Return (X, Y) of the center of cell containing provided text 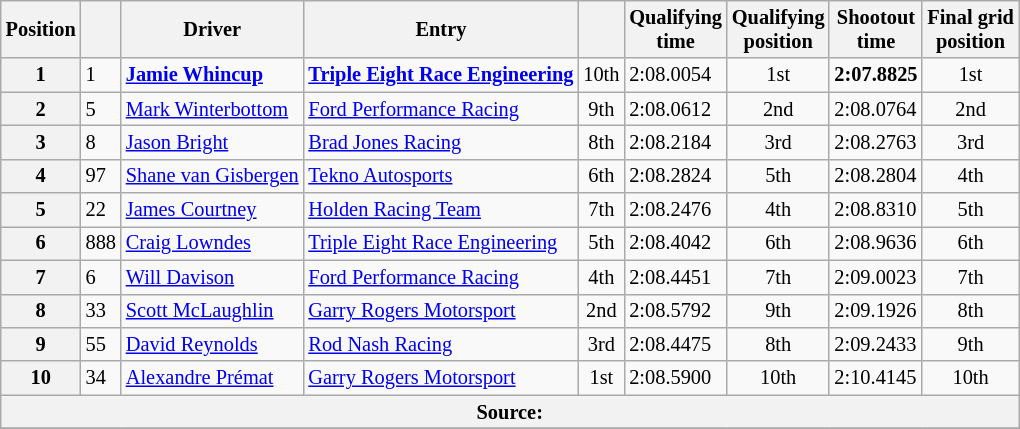
888 (101, 243)
2:08.2824 (676, 176)
7 (41, 277)
Rod Nash Racing (440, 344)
2:08.2184 (676, 142)
Final gridposition (970, 29)
4 (41, 176)
Position (41, 29)
Source: (510, 412)
2:08.0612 (676, 109)
2:08.4042 (676, 243)
97 (101, 176)
Holden Racing Team (440, 210)
2:08.2763 (876, 142)
2:08.9636 (876, 243)
9 (41, 344)
2:09.2433 (876, 344)
James Courtney (212, 210)
2:08.4475 (676, 344)
Mark Winterbottom (212, 109)
Tekno Autosports (440, 176)
2:08.5792 (676, 311)
2:08.2804 (876, 176)
2:09.1926 (876, 311)
2 (41, 109)
2:10.4145 (876, 378)
2:07.8825 (876, 75)
10 (41, 378)
22 (101, 210)
Craig Lowndes (212, 243)
Driver (212, 29)
Qualifyingposition (778, 29)
2:08.4451 (676, 277)
2:08.2476 (676, 210)
Jason Bright (212, 142)
2:08.8310 (876, 210)
Jamie Whincup (212, 75)
Brad Jones Racing (440, 142)
Scott McLaughlin (212, 311)
2:08.0764 (876, 109)
2:08.5900 (676, 378)
33 (101, 311)
55 (101, 344)
Shootouttime (876, 29)
David Reynolds (212, 344)
34 (101, 378)
Entry (440, 29)
2:09.0023 (876, 277)
Will Davison (212, 277)
Alexandre Prémat (212, 378)
3 (41, 142)
2:08.0054 (676, 75)
Shane van Gisbergen (212, 176)
Qualifyingtime (676, 29)
